Locate the cell with the specified text and output its (x, y) center coordinate. 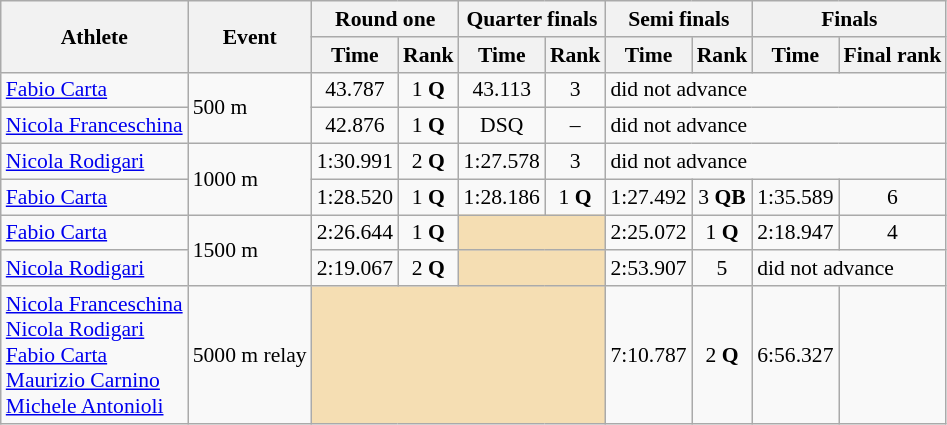
Nicola FranceschinaNicola RodigariFabio CartaMaurizio CarninoMichele Antonioli (94, 355)
2:19.067 (355, 269)
Event (250, 36)
2:53.907 (648, 269)
2:26.644 (355, 233)
43.113 (502, 90)
6 (893, 197)
1:35.589 (795, 197)
Quarter finals (532, 19)
DSQ (502, 126)
500 m (250, 108)
2:25.072 (648, 233)
4 (893, 233)
Round one (386, 19)
Athlete (94, 36)
5000 m relay (250, 355)
43.787 (355, 90)
3 QB (722, 197)
1000 m (250, 180)
1:27.578 (502, 162)
Finals (849, 19)
6:56.327 (795, 355)
Final rank (893, 55)
Semi finals (678, 19)
5 (722, 269)
1500 m (250, 250)
1:27.492 (648, 197)
1:28.520 (355, 197)
– (576, 126)
2:18.947 (795, 233)
1:30.991 (355, 162)
1:28.186 (502, 197)
42.876 (355, 126)
7:10.787 (648, 355)
Nicola Franceschina (94, 126)
